Find where the given text appears and provide that cell's center as [x, y] coordinate. 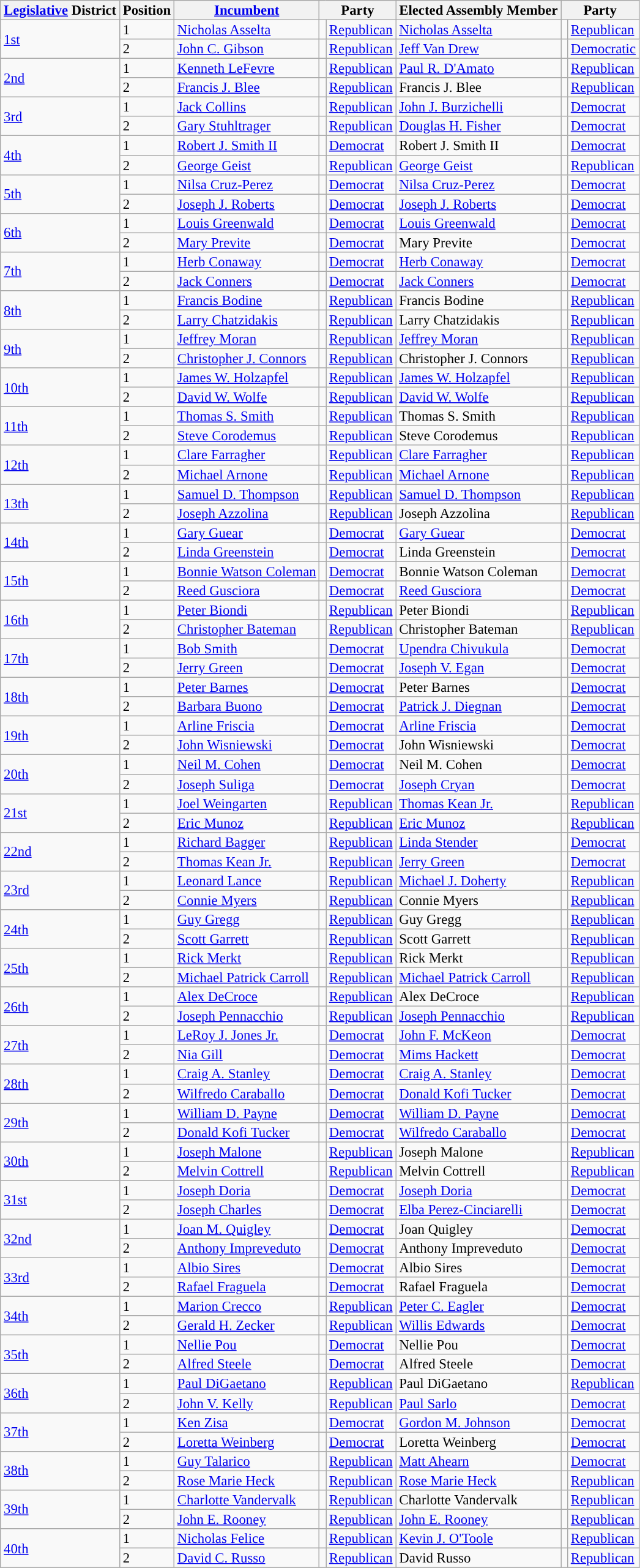
Leonard Lance [247, 881]
Nia Gill [247, 1055]
9th [60, 349]
Marion Crecco [247, 1307]
4th [60, 156]
Richard Bagger [247, 842]
John F. McKeon [478, 1035]
21st [60, 813]
Nicholas Felice [247, 1539]
26th [60, 1007]
34th [60, 1316]
Willis Edwards [478, 1326]
Douglas H. Fisher [478, 126]
Matt Ahearn [478, 1461]
Joseph Cryan [478, 784]
23rd [60, 890]
Patrick J. Diegnan [478, 707]
Elba Perez-Cinciarelli [478, 1210]
David C. Russo [247, 1558]
Joseph Suliga [247, 784]
Ken Zisa [247, 1422]
10th [60, 387]
John V. Kelly [247, 1403]
30th [60, 1161]
Democratic [603, 49]
Gary Stuhltrager [247, 126]
Gordon M. Johnson [478, 1422]
31st [60, 1200]
38th [60, 1471]
Joseph Charles [247, 1210]
8th [60, 310]
12th [60, 465]
33rd [60, 1277]
LeRoy J. Jones Jr. [247, 1035]
Guy Talarico [247, 1461]
25th [60, 967]
39th [60, 1510]
6th [60, 233]
Paul Sarlo [478, 1403]
40th [60, 1548]
19th [60, 736]
13th [60, 503]
2nd [60, 78]
Elected Assembly Member [478, 10]
14th [60, 542]
5th [60, 193]
Paul R. D'Amato [478, 69]
Joel Weingarten [247, 803]
Mims Hackett [478, 1055]
27th [60, 1045]
32nd [60, 1238]
36th [60, 1394]
Position [147, 10]
11th [60, 426]
Joan M. Quigley [247, 1229]
Jack Collins [247, 107]
24th [60, 929]
17th [60, 659]
Upendra Chivukula [478, 649]
3rd [60, 116]
20th [60, 774]
Jeff Van Drew [478, 49]
1st [60, 39]
Barbara Buono [247, 707]
18th [60, 697]
Incumbent [247, 10]
16th [60, 620]
22nd [60, 851]
37th [60, 1431]
Kevin J. O'Toole [478, 1539]
Legislative District [60, 10]
Linda Stender [478, 842]
Joseph V. Egan [478, 668]
29th [60, 1123]
35th [60, 1354]
Michael J. Doherty [478, 881]
28th [60, 1084]
Joan Quigley [478, 1229]
John C. Gibson [247, 49]
Kenneth LeFevre [247, 69]
15th [60, 580]
Gerald H. Zecker [247, 1326]
David Russo [478, 1558]
Peter C. Eagler [478, 1307]
Bob Smith [247, 649]
John J. Burzichelli [478, 107]
7th [60, 272]
